From the cell containing the given text, extract its center point as [X, Y] coordinate. 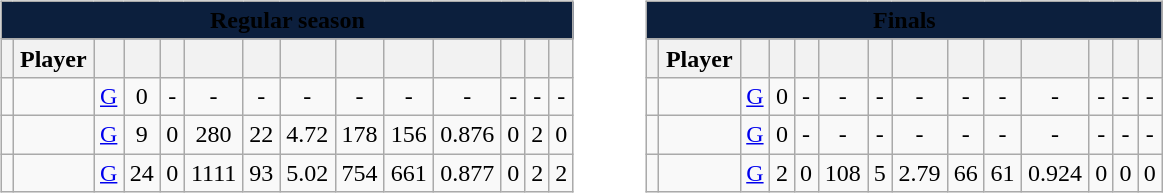
9 [142, 134]
754 [360, 173]
Regular season [287, 20]
5 [880, 173]
4.72 [308, 134]
178 [360, 134]
2.79 [920, 173]
156 [408, 134]
1111 [214, 173]
61 [1002, 173]
280 [214, 134]
66 [966, 173]
Finals [904, 20]
0.876 [467, 134]
5.02 [308, 173]
24 [142, 173]
22 [262, 134]
0.877 [467, 173]
661 [408, 173]
93 [262, 173]
0.924 [1055, 173]
108 [842, 173]
